Extract the [X, Y] coordinate from the center of the cell holding the provided text.  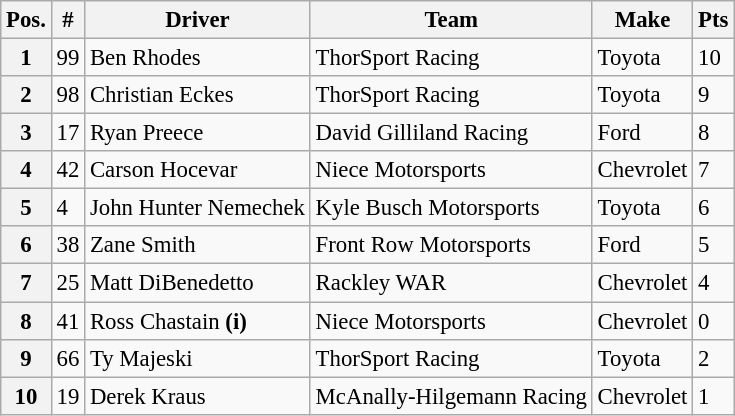
# [68, 20]
42 [68, 170]
Kyle Busch Motorsports [451, 208]
Zane Smith [198, 245]
Ben Rhodes [198, 58]
98 [68, 95]
Christian Eckes [198, 95]
38 [68, 245]
3 [26, 133]
17 [68, 133]
19 [68, 396]
25 [68, 283]
McAnally-Hilgemann Racing [451, 396]
Carson Hocevar [198, 170]
Team [451, 20]
Matt DiBenedetto [198, 283]
66 [68, 358]
Ryan Preece [198, 133]
Ty Majeski [198, 358]
John Hunter Nemechek [198, 208]
0 [714, 321]
Pos. [26, 20]
Front Row Motorsports [451, 245]
41 [68, 321]
Derek Kraus [198, 396]
99 [68, 58]
Driver [198, 20]
David Gilliland Racing [451, 133]
Ross Chastain (i) [198, 321]
Pts [714, 20]
Make [642, 20]
Rackley WAR [451, 283]
